Locate the cell with the specified text and output its (x, y) center coordinate. 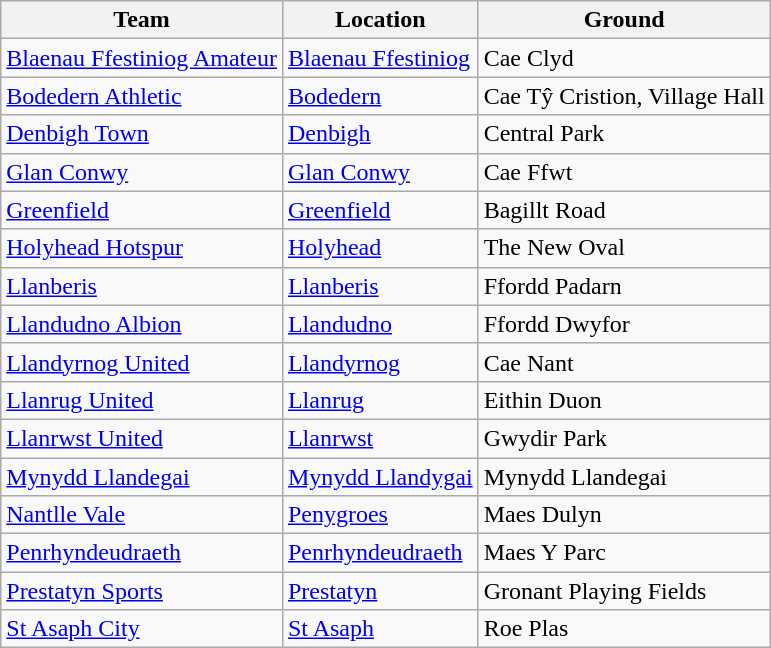
Cae Clyd (624, 58)
Bodedern Athletic (142, 96)
Nantlle Vale (142, 515)
Blaenau Ffestiniog (380, 58)
Penygroes (380, 515)
Gronant Playing Fields (624, 591)
Prestatyn (380, 591)
Ffordd Dwyfor (624, 324)
Cae Tŷ Cristion, Village Hall (624, 96)
St Asaph (380, 629)
Central Park (624, 134)
Location (380, 20)
Bodedern (380, 96)
The New Oval (624, 248)
Maes Y Parc (624, 553)
Llandyrnog United (142, 362)
Llanrug United (142, 400)
Ffordd Padarn (624, 286)
Llanrwst (380, 438)
Bagillt Road (624, 210)
Cae Nant (624, 362)
Holyhead (380, 248)
Ground (624, 20)
Denbigh Town (142, 134)
Llanrug (380, 400)
Blaenau Ffestiniog Amateur (142, 58)
Gwydir Park (624, 438)
St Asaph City (142, 629)
Holyhead Hotspur (142, 248)
Llandyrnog (380, 362)
Denbigh (380, 134)
Mynydd Llandygai (380, 477)
Llanrwst United (142, 438)
Llandudno Albion (142, 324)
Prestatyn Sports (142, 591)
Maes Dulyn (624, 515)
Roe Plas (624, 629)
Llandudno (380, 324)
Cae Ffwt (624, 172)
Eithin Duon (624, 400)
Team (142, 20)
